Detect which cell encompasses the target text, then output its [x, y] center coordinate. 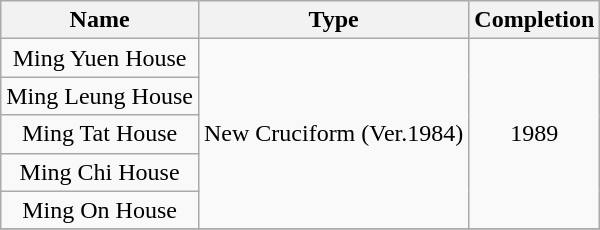
Ming Yuen House [100, 58]
1989 [534, 134]
New Cruciform (Ver.1984) [333, 134]
Name [100, 20]
Completion [534, 20]
Ming Leung House [100, 96]
Ming Chi House [100, 172]
Type [333, 20]
Ming On House [100, 210]
Ming Tat House [100, 134]
